Determine the (X, Y) coordinate at the center of the cell enclosing the given text.  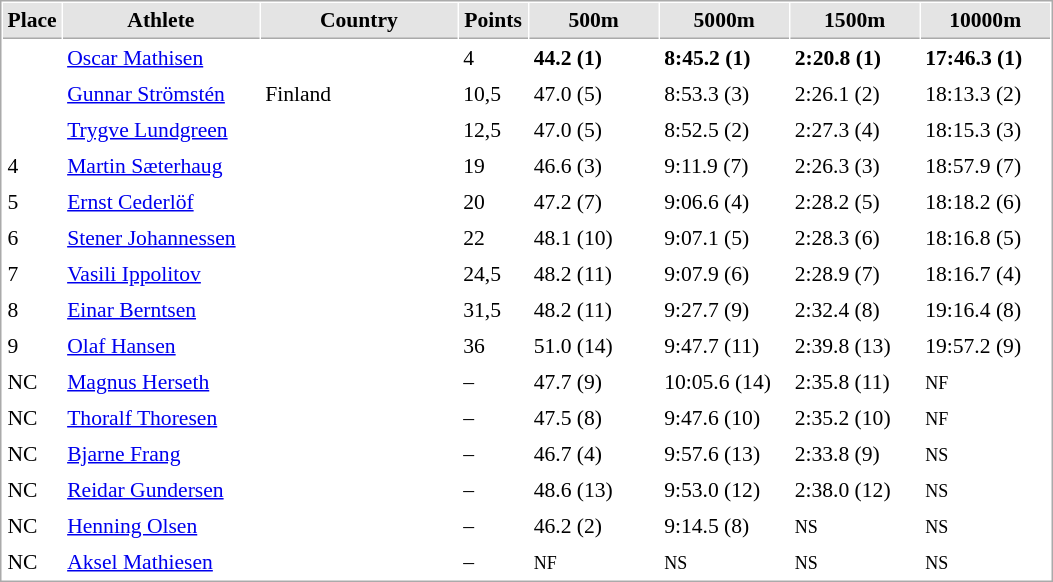
46.2 (2) (594, 525)
Vasili Ippolitov (161, 273)
44.2 (1) (594, 57)
8:52.5 (2) (724, 129)
Olaf Hansen (161, 345)
17:46.3 (1) (986, 57)
9:06.6 (4) (724, 201)
500m (594, 21)
2:35.8 (11) (854, 381)
9:07.1 (5) (724, 237)
Einar Berntsen (161, 309)
Ernst Cederlöf (161, 201)
47.2 (7) (594, 201)
18:13.3 (2) (986, 93)
9:47.7 (11) (724, 345)
2:35.2 (10) (854, 417)
Points (494, 21)
Trygve Lundgreen (161, 129)
9:07.9 (6) (724, 273)
20 (494, 201)
47.7 (9) (594, 381)
19:57.2 (9) (986, 345)
2:27.3 (4) (854, 129)
1500m (854, 21)
2:38.0 (12) (854, 489)
9:47.6 (10) (724, 417)
19 (494, 165)
2:26.3 (3) (854, 165)
19:16.4 (8) (986, 309)
2:39.8 (13) (854, 345)
5 (32, 201)
18:16.8 (5) (986, 237)
51.0 (14) (594, 345)
Martin Sæterhaug (161, 165)
36 (494, 345)
18:15.3 (3) (986, 129)
10:05.6 (14) (724, 381)
2:28.2 (5) (854, 201)
18:57.9 (7) (986, 165)
Thoralf Thoresen (161, 417)
2:20.8 (1) (854, 57)
Magnus Herseth (161, 381)
Country (359, 21)
9:14.5 (8) (724, 525)
Bjarne Frang (161, 453)
22 (494, 237)
8:53.3 (3) (724, 93)
Oscar Mathisen (161, 57)
7 (32, 273)
24,5 (494, 273)
10000m (986, 21)
2:26.1 (2) (854, 93)
5000m (724, 21)
9:53.0 (12) (724, 489)
2:33.8 (9) (854, 453)
Stener Johannessen (161, 237)
9:57.6 (13) (724, 453)
31,5 (494, 309)
12,5 (494, 129)
Aksel Mathiesen (161, 561)
48.6 (13) (594, 489)
47.5 (8) (594, 417)
9:11.9 (7) (724, 165)
2:28.9 (7) (854, 273)
2:28.3 (6) (854, 237)
Place (32, 21)
18:18.2 (6) (986, 201)
Athlete (161, 21)
9:27.7 (9) (724, 309)
18:16.7 (4) (986, 273)
48.1 (10) (594, 237)
Reidar Gundersen (161, 489)
46.7 (4) (594, 453)
9 (32, 345)
6 (32, 237)
Henning Olsen (161, 525)
Gunnar Strömstén (161, 93)
46.6 (3) (594, 165)
8 (32, 309)
Finland (359, 93)
10,5 (494, 93)
8:45.2 (1) (724, 57)
2:32.4 (8) (854, 309)
